Capture the cell that displays the provided text and extract its [x, y] central coordinate. 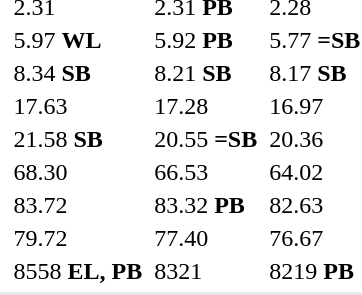
17.63 [78, 106]
83.72 [78, 205]
8.21 SB [206, 73]
8.34 SB [78, 73]
21.58 SB [78, 139]
8558 EL, PB [78, 271]
77.40 [206, 238]
76.67 [315, 238]
20.36 [315, 139]
68.30 [78, 172]
64.02 [315, 172]
16.97 [315, 106]
66.53 [206, 172]
82.63 [315, 205]
17.28 [206, 106]
5.77 =SB [315, 40]
5.92 PB [206, 40]
79.72 [78, 238]
8321 [206, 271]
8219 PB [315, 271]
5.97 WL [78, 40]
83.32 PB [206, 205]
20.55 =SB [206, 139]
8.17 SB [315, 73]
